Capture the cell that displays the provided text and extract its (X, Y) central coordinate. 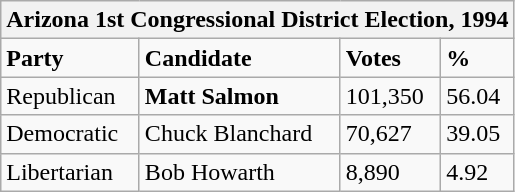
Party (70, 58)
% (478, 58)
101,350 (390, 96)
Votes (390, 58)
Democratic (70, 134)
39.05 (478, 134)
70,627 (390, 134)
Chuck Blanchard (240, 134)
Libertarian (70, 172)
56.04 (478, 96)
Matt Salmon (240, 96)
Bob Howarth (240, 172)
4.92 (478, 172)
8,890 (390, 172)
Republican (70, 96)
Arizona 1st Congressional District Election, 1994 (258, 20)
Candidate (240, 58)
